Extract the [X, Y] coordinate from the center of the cell holding the provided text.  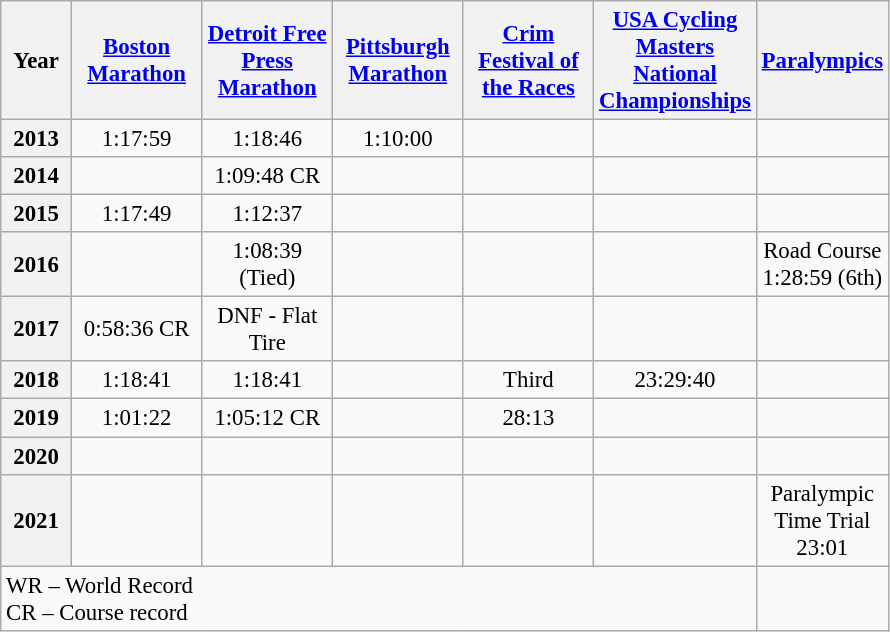
1:09:48 CR [268, 176]
DNF - Flat Tire [268, 330]
WR – World RecordCR – Course record [379, 598]
Detroit Free Press Marathon [268, 60]
2019 [36, 418]
0:58:36 CR [136, 330]
2018 [36, 381]
2020 [36, 456]
28:13 [528, 418]
1:01:22 [136, 418]
1:17:49 [136, 214]
2013 [36, 139]
1:10:00 [398, 139]
1:17:59 [136, 139]
Paralympic Time Trial 23:01 [822, 520]
2016 [36, 264]
Pittsburgh Marathon [398, 60]
Road Course 1:28:59 (6th) [822, 264]
Paralympics [822, 60]
Year [36, 60]
1:05:12 CR [268, 418]
1:18:46 [268, 139]
2014 [36, 176]
Crim Festival of the Races [528, 60]
2017 [36, 330]
Boston Marathon [136, 60]
1:12:37 [268, 214]
1:08:39 (Tied) [268, 264]
2021 [36, 520]
2015 [36, 214]
23:29:40 [676, 381]
USA Cycling Masters National Championships [676, 60]
Third [528, 381]
